Extract the [x, y] coordinate from the center of the cell holding the provided text.  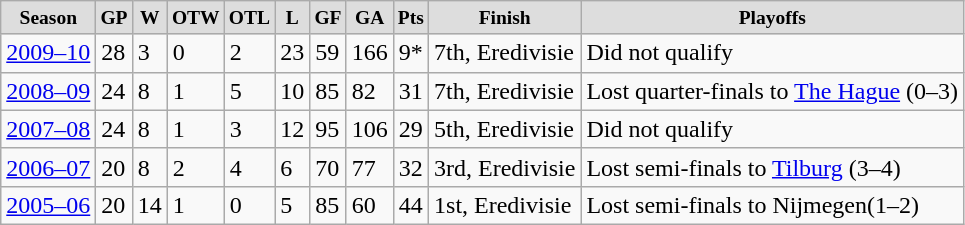
2008–09 [48, 91]
5th, Eredivisie [505, 129]
95 [328, 129]
28 [114, 53]
OTW [196, 18]
70 [328, 167]
GA [370, 18]
3rd, Eredivisie [505, 167]
32 [410, 167]
31 [410, 91]
59 [328, 53]
Finish [505, 18]
2005–06 [48, 205]
29 [410, 129]
14 [150, 205]
60 [370, 205]
6 [292, 167]
4 [249, 167]
12 [292, 129]
2006–07 [48, 167]
10 [292, 91]
2009–10 [48, 53]
L [292, 18]
166 [370, 53]
1st, Eredivisie [505, 205]
9* [410, 53]
23 [292, 53]
Season [48, 18]
Lost quarter-finals to The Hague (0–3) [772, 91]
106 [370, 129]
Lost semi-finals to Tilburg (3–4) [772, 167]
OTL [249, 18]
Lost semi-finals to Nijmegen(1–2) [772, 205]
GF [328, 18]
82 [370, 91]
Pts [410, 18]
2007–08 [48, 129]
44 [410, 205]
W [150, 18]
Playoffs [772, 18]
77 [370, 167]
GP [114, 18]
